Detect which cell encompasses the target text, then output its (X, Y) center coordinate. 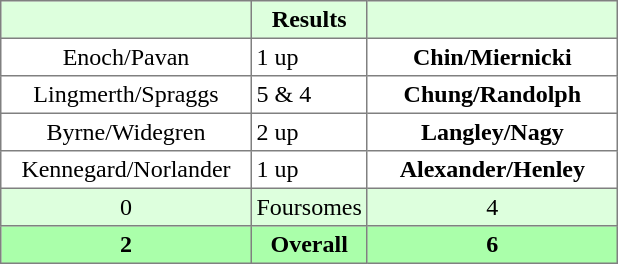
6 (492, 245)
Overall (309, 245)
Langley/Nagy (492, 132)
Chung/Randolph (492, 95)
Lingmerth/Spraggs (126, 95)
2 up (309, 132)
Byrne/Widegren (126, 132)
Kennegard/Norlander (126, 170)
Results (309, 20)
4 (492, 207)
Alexander/Henley (492, 170)
0 (126, 207)
Foursomes (309, 207)
Chin/Miernicki (492, 57)
5 & 4 (309, 95)
Enoch/Pavan (126, 57)
2 (126, 245)
